From the cell containing the given text, extract its center point as (X, Y) coordinate. 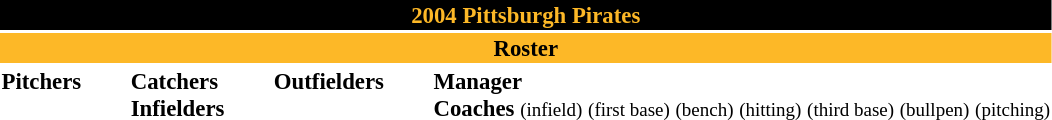
2004 Pittsburgh Pirates (526, 15)
Roster (526, 48)
